Detect which cell encompasses the target text, then output its (x, y) center coordinate. 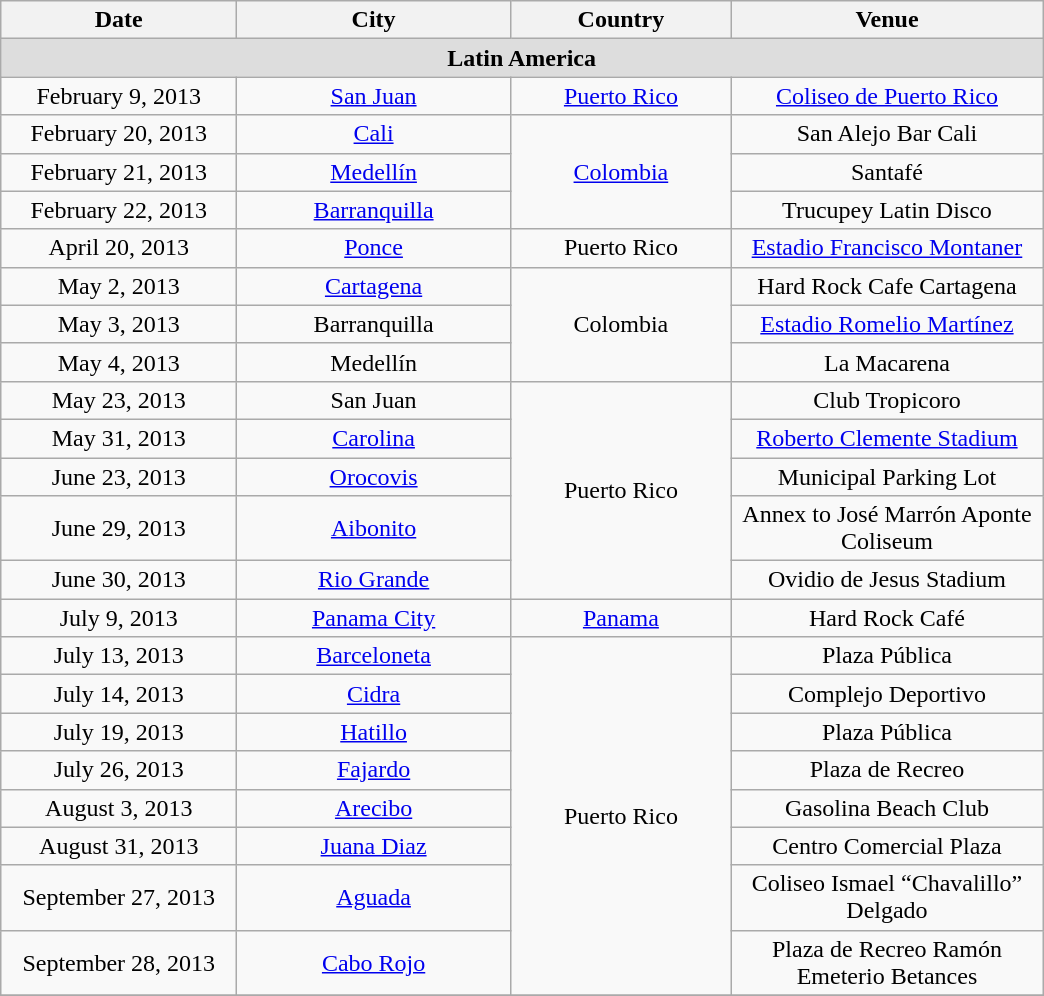
June 23, 2013 (119, 477)
Juana Diaz (374, 846)
Plaza de Recreo Ramón Emeterio Betances (886, 962)
May 3, 2013 (119, 324)
Trucupey Latin Disco (886, 210)
Aguada (374, 898)
Panama (620, 618)
September 28, 2013 (119, 962)
Gasolina Beach Club (886, 808)
La Macarena (886, 362)
Coliseo de Puerto Rico (886, 96)
Arecibo (374, 808)
Latin America (522, 58)
July 13, 2013 (119, 656)
Orocovis (374, 477)
February 22, 2013 (119, 210)
Club Tropicoro (886, 400)
July 26, 2013 (119, 770)
Hard Rock Cafe Cartagena (886, 286)
April 20, 2013 (119, 248)
July 14, 2013 (119, 694)
May 2, 2013 (119, 286)
February 21, 2013 (119, 172)
Roberto Clemente Stadium (886, 438)
Centro Comercial Plaza (886, 846)
Carolina (374, 438)
May 4, 2013 (119, 362)
Coliseo Ismael “Chavalillo” Delgado (886, 898)
Venue (886, 20)
Hatillo (374, 732)
Panama City (374, 618)
Complejo Deportivo (886, 694)
May 23, 2013 (119, 400)
Rio Grande (374, 580)
June 29, 2013 (119, 528)
Barceloneta (374, 656)
Fajardo (374, 770)
Country (620, 20)
Municipal Parking Lot (886, 477)
City (374, 20)
August 31, 2013 (119, 846)
Aibonito (374, 528)
Santafé (886, 172)
Hard Rock Café (886, 618)
Annex to José Marrón Aponte Coliseum (886, 528)
Ovidio de Jesus Stadium (886, 580)
July 9, 2013 (119, 618)
Estadio Romelio Martínez (886, 324)
Cali (374, 134)
Date (119, 20)
February 9, 2013 (119, 96)
August 3, 2013 (119, 808)
Cidra (374, 694)
September 27, 2013 (119, 898)
Cartagena (374, 286)
July 19, 2013 (119, 732)
Estadio Francisco Montaner (886, 248)
San Alejo Bar Cali (886, 134)
Ponce (374, 248)
February 20, 2013 (119, 134)
June 30, 2013 (119, 580)
Cabo Rojo (374, 962)
May 31, 2013 (119, 438)
Plaza de Recreo (886, 770)
